Identify which cell holds the provided text, then report its (x, y) central coordinate. 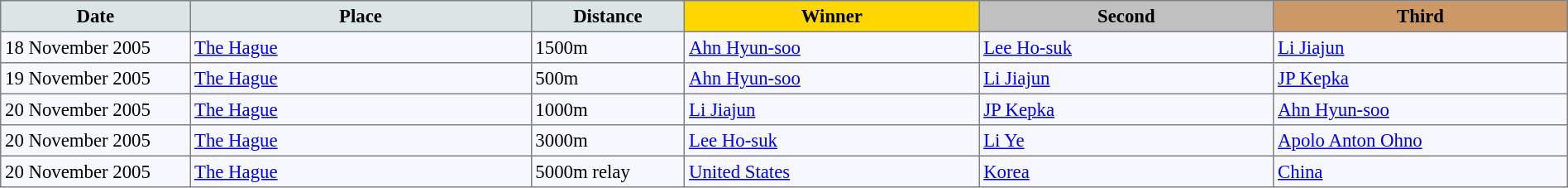
Korea (1126, 171)
Place (361, 17)
500m (608, 79)
China (1421, 171)
19 November 2005 (96, 79)
Li Ye (1126, 141)
1500m (608, 47)
5000m relay (608, 171)
Date (96, 17)
3000m (608, 141)
Third (1421, 17)
18 November 2005 (96, 47)
1000m (608, 109)
Winner (832, 17)
United States (832, 171)
Second (1126, 17)
Apolo Anton Ohno (1421, 141)
Distance (608, 17)
